Find where the given text appears and provide that cell's center as [x, y] coordinate. 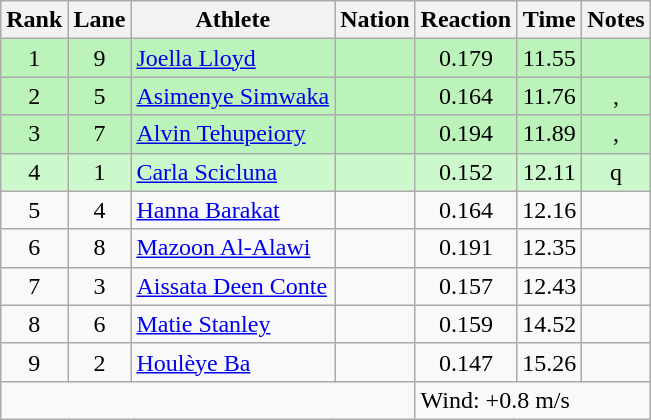
Notes [616, 20]
Houlèye Ba [233, 362]
12.43 [550, 286]
0.191 [466, 248]
12.11 [550, 172]
Mazoon Al-Alawi [233, 248]
0.157 [466, 286]
Rank [34, 20]
q [616, 172]
Asimenye Simwaka [233, 96]
0.159 [466, 324]
Lane [100, 20]
11.76 [550, 96]
Carla Scicluna [233, 172]
Time [550, 20]
0.152 [466, 172]
0.147 [466, 362]
Matie Stanley [233, 324]
Wind: +0.8 m/s [532, 400]
Alvin Tehupeiory [233, 134]
15.26 [550, 362]
12.16 [550, 210]
0.194 [466, 134]
Aissata Deen Conte [233, 286]
0.179 [466, 58]
11.55 [550, 58]
14.52 [550, 324]
Reaction [466, 20]
12.35 [550, 248]
11.89 [550, 134]
Athlete [233, 20]
Nation [375, 20]
Hanna Barakat [233, 210]
Joella Lloyd [233, 58]
